For the text-containing cell, return its midpoint in (x, y) coordinate format. 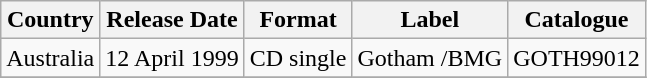
Gotham /BMG (430, 58)
Country (50, 20)
Release Date (172, 20)
GOTH99012 (577, 58)
Format (298, 20)
CD single (298, 58)
Label (430, 20)
Australia (50, 58)
12 April 1999 (172, 58)
Catalogue (577, 20)
